Capture the cell that displays the provided text and extract its [X, Y] central coordinate. 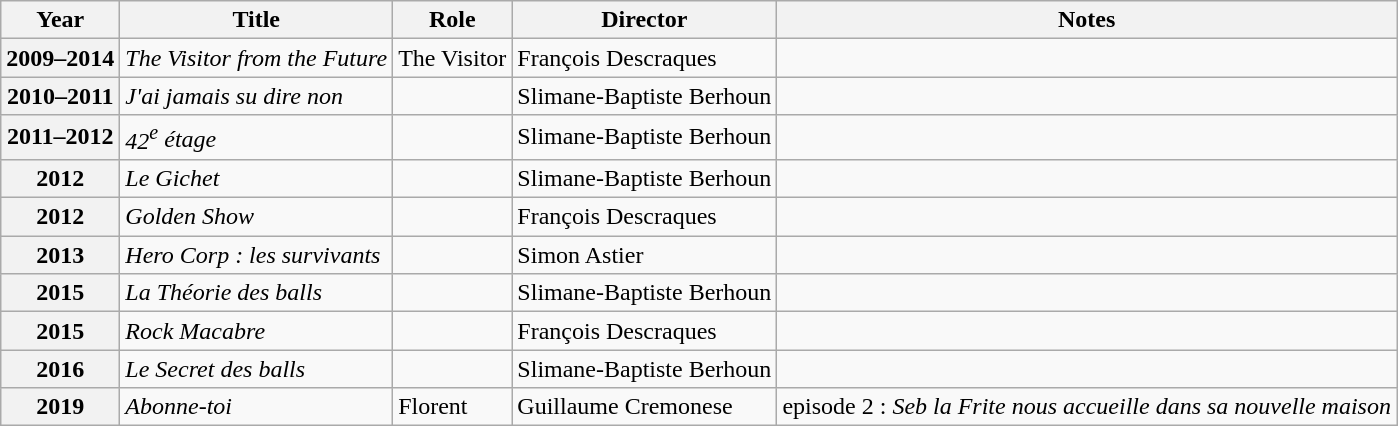
2019 [60, 407]
episode 2 : Seb la Frite nous accueille dans sa nouvelle maison [1087, 407]
42e étage [256, 138]
Director [644, 20]
Abonne-toi [256, 407]
The Visitor [452, 58]
Role [452, 20]
Le Gichet [256, 178]
2013 [60, 255]
The Visitor from the Future [256, 58]
Simon Astier [644, 255]
Title [256, 20]
J'ai jamais su dire non [256, 96]
2016 [60, 369]
Florent [452, 407]
Golden Show [256, 217]
2009–2014 [60, 58]
Notes [1087, 20]
2011–2012 [60, 138]
Rock Macabre [256, 331]
2010–2011 [60, 96]
Le Secret des balls [256, 369]
Hero Corp : les survivants [256, 255]
Year [60, 20]
Guillaume Cremonese [644, 407]
La Théorie des balls [256, 293]
